Provide the [x, y] coordinate of the cell's center where the given text is located.  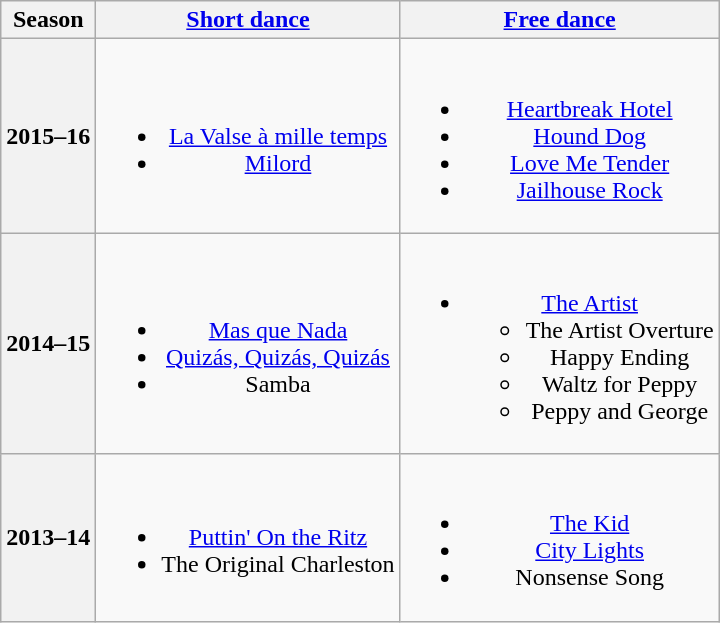
Season [48, 20]
La Valse à mille temps Milord [248, 136]
Short dance [248, 20]
The Artist The Artist OvertureHappy EndingWaltz for PeppyPeppy and George [560, 344]
2013–14 [48, 538]
2015–16 [48, 136]
Mas que Nada Quizás, Quizás, Quizás Samba [248, 344]
Free dance [560, 20]
The Kid City Lights Nonsense Song [560, 538]
Puttin' On the Ritz The Original Charleston [248, 538]
Heartbreak HotelHound DogLove Me TenderJailhouse Rock [560, 136]
2014–15 [48, 344]
